Return [X, Y] of the center of cell containing provided text 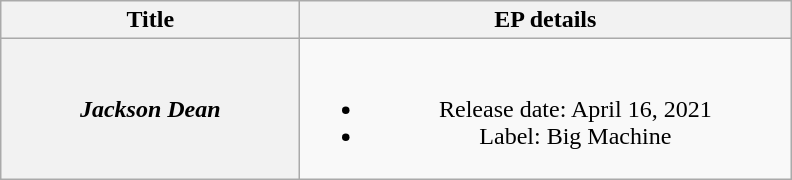
Release date: April 16, 2021Label: Big Machine [546, 109]
Jackson Dean [150, 109]
Title [150, 20]
EP details [546, 20]
